Output the (X, Y) coordinate of the center of the cell containing the given text.  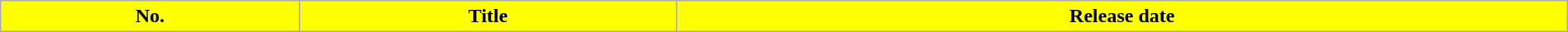
No. (151, 16)
Title (488, 16)
Release date (1121, 16)
